Identify which cell holds the provided text, then report its [X, Y] central coordinate. 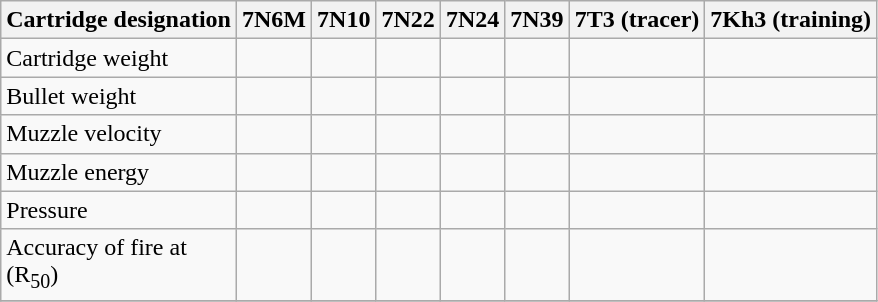
Accuracy of fire at (R50) [119, 264]
7T3 (tracer) [637, 20]
7Kh3 (training) [791, 20]
Muzzle velocity [119, 134]
7N6M [274, 20]
Cartridge designation [119, 20]
7N22 [408, 20]
7N39 [537, 20]
Pressure [119, 210]
7N24 [472, 20]
Bullet weight [119, 96]
7N10 [344, 20]
Muzzle energy [119, 172]
Cartridge weight [119, 58]
